Scan for the cell matching the given text and deliver its [X, Y] coordinate at center. 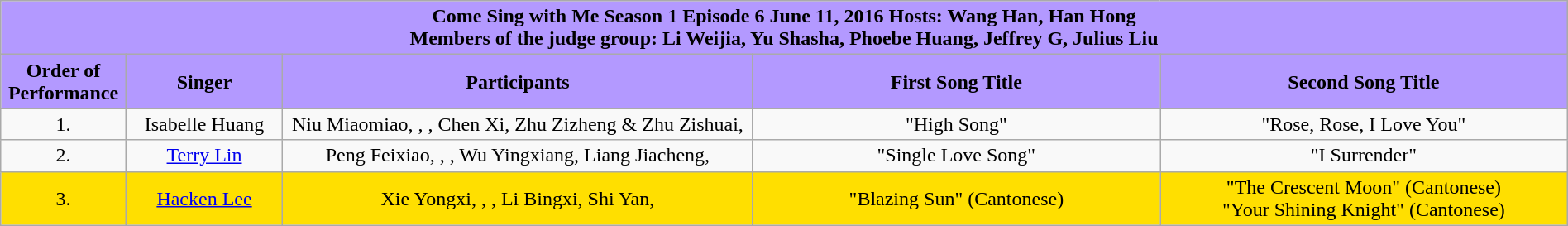
"High Song" [956, 124]
Hacken Lee [203, 199]
"Blazing Sun" (Cantonese) [956, 199]
"Single Love Song" [956, 156]
Niu Miaomiao, , , Chen Xi, Zhu Zizheng & Zhu Zishuai, [518, 124]
Participants [518, 81]
Xie Yongxi, , , Li Bingxi, Shi Yan, [518, 199]
1. [64, 124]
"I Surrender" [1365, 156]
Isabelle Huang [203, 124]
Singer [203, 81]
2. [64, 156]
First Song Title [956, 81]
Peng Feixiao, , , Wu Yingxiang, Liang Jiacheng, [518, 156]
"The Crescent Moon" (Cantonese) "Your Shining Knight" (Cantonese) [1365, 199]
Second Song Title [1365, 81]
3. [64, 199]
Order of Performance [64, 81]
Terry Lin [203, 156]
"Rose, Rose, I Love You" [1365, 124]
